Determine the [X, Y] coordinate at the center of the cell enclosing the given text.  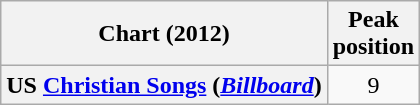
9 [373, 85]
Chart (2012) [164, 34]
Peakposition [373, 34]
US Christian Songs (Billboard) [164, 85]
